Scan for the cell matching the given text and deliver its (x, y) coordinate at center. 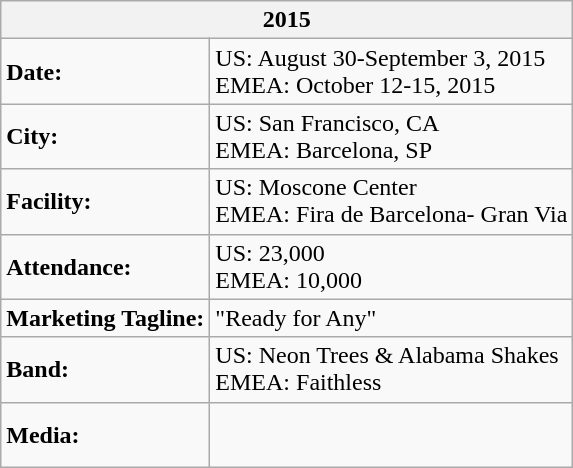
Band: (106, 370)
Marketing Tagline: (106, 318)
Date: (106, 72)
US: Neon Trees & Alabama ShakesEMEA: Faithless (392, 370)
US: 23,000EMEA: 10,000 (392, 266)
US: Moscone CenterEMEA: Fira de Barcelona- Gran Via (392, 202)
US: August 30-September 3, 2015EMEA: October 12-15, 2015 (392, 72)
US: San Francisco, CAEMEA: Barcelona, SP (392, 136)
"Ready for Any" (392, 318)
2015 (287, 20)
City: (106, 136)
Facility: (106, 202)
Media: (106, 434)
Attendance: (106, 266)
